Find where the given text appears and provide that cell's center as [x, y] coordinate. 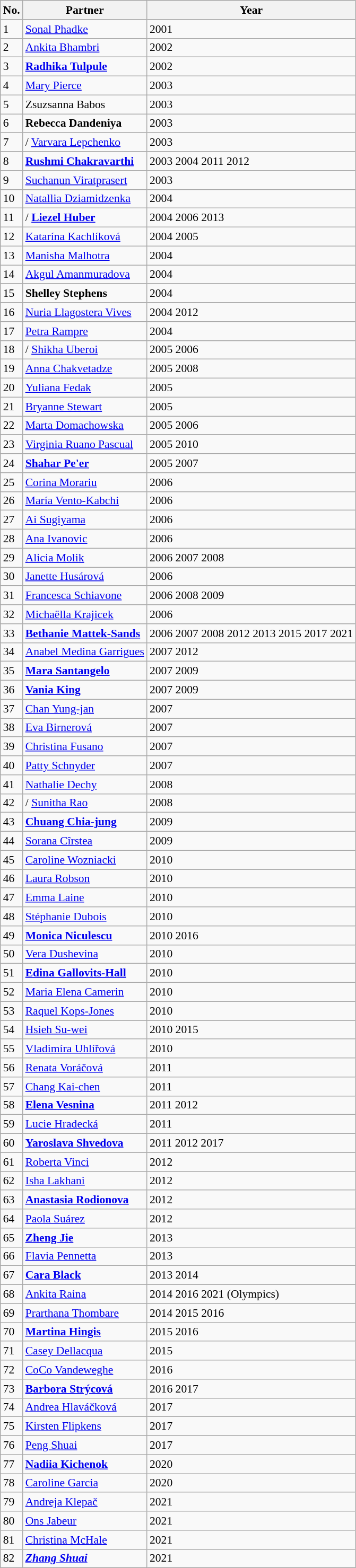
44 [12, 841]
Bethanie Mattek-Sands [85, 633]
Vladimíra Uhlířová [85, 1049]
2005 2007 [251, 463]
Andrea Hlaváčková [85, 1407]
2006 2008 2009 [251, 596]
5 [12, 104]
Casey Dellacqua [85, 1351]
Sonal Phadke [85, 29]
35 [12, 671]
32 [12, 614]
Maria Elena Camerin [85, 992]
41 [12, 785]
50 [12, 954]
52 [12, 992]
72 [12, 1370]
Bryanne Stewart [85, 407]
15 [12, 294]
27 [12, 520]
22 [12, 426]
Anna Chakvetadze [85, 369]
71 [12, 1351]
20 [12, 388]
Cara Black [85, 1275]
17 [12, 331]
Laura Robson [85, 879]
1 [12, 29]
Mara Santangelo [85, 671]
56 [12, 1068]
Roberta Vinci [85, 1162]
2004 2005 [251, 237]
Yaroslava Shvedova [85, 1143]
2014 2016 2021 (Olympics) [251, 1294]
2010 2015 [251, 1030]
Suchanun Viratprasert [85, 180]
23 [12, 445]
Christina McHale [85, 1540]
25 [12, 482]
Year [251, 10]
Hsieh Su-wei [85, 1030]
Monica Niculescu [85, 936]
51 [12, 973]
/ Sunitha Rao [85, 803]
Shahar Pe'er [85, 463]
67 [12, 1275]
65 [12, 1238]
6 [12, 124]
12 [12, 237]
Caroline Wozniacki [85, 860]
Alicia Molik [85, 558]
21 [12, 407]
Prarthana Thombare [85, 1313]
78 [12, 1483]
Chuang Chia-jung [85, 822]
Michaëlla Krajicek [85, 614]
68 [12, 1294]
46 [12, 879]
40 [12, 765]
Elena Vesnina [85, 1105]
Chang Kai-chen [85, 1087]
Janette Husárová [85, 577]
Sorana Cîrstea [85, 841]
Nadiia Kichenok [85, 1464]
66 [12, 1256]
62 [12, 1181]
2016 [251, 1370]
Rebecca Dandeniya [85, 124]
Anabel Medina Garrigues [85, 652]
16 [12, 312]
8 [12, 161]
42 [12, 803]
2006 2007 2008 2012 2013 2015 2017 2021 [251, 633]
Ana Ivanovic [85, 539]
Vania King [85, 690]
María Vento-Kabchi [85, 501]
30 [12, 577]
Emma Laine [85, 898]
2005 2010 [251, 445]
Barbora Strýcová [85, 1389]
11 [12, 218]
Manisha Malhotra [85, 256]
73 [12, 1389]
47 [12, 898]
2010 2016 [251, 936]
2005 2008 [251, 369]
29 [12, 558]
2004 2012 [251, 312]
Vera Dushevina [85, 954]
Isha Lakhani [85, 1181]
13 [12, 256]
Katarína Kachlíková [85, 237]
Ankita Raina [85, 1294]
2016 2017 [251, 1389]
77 [12, 1464]
54 [12, 1030]
Petra Rampre [85, 331]
Peng Shuai [85, 1446]
Nathalie Dechy [85, 785]
2004 2006 2013 [251, 218]
70 [12, 1332]
57 [12, 1087]
26 [12, 501]
74 [12, 1407]
43 [12, 822]
60 [12, 1143]
Martina Hingis [85, 1332]
38 [12, 728]
Andreja Klepač [85, 1502]
37 [12, 709]
75 [12, 1426]
Eva Birnerová [85, 728]
Caroline Garcia [85, 1483]
Zsuzsanna Babos [85, 104]
80 [12, 1521]
/ Varvara Lepchenko [85, 143]
14 [12, 275]
7 [12, 143]
/ Shikha Uberoi [85, 350]
33 [12, 633]
82 [12, 1558]
45 [12, 860]
28 [12, 539]
64 [12, 1219]
Yuliana Fedak [85, 388]
2003 2004 2011 2012 [251, 161]
Lucie Hradecká [85, 1124]
Radhika Tulpule [85, 67]
Marta Domachowska [85, 426]
9 [12, 180]
Zheng Jie [85, 1238]
/ Liezel Huber [85, 218]
58 [12, 1105]
Corina Morariu [85, 482]
49 [12, 936]
61 [12, 1162]
Ons Jabeur [85, 1521]
48 [12, 917]
Francesca Schiavone [85, 596]
69 [12, 1313]
24 [12, 463]
Renata Voráčová [85, 1068]
Akgul Amanmuradova [85, 275]
No. [12, 10]
34 [12, 652]
Rushmi Chakravarthi [85, 161]
36 [12, 690]
2 [12, 48]
Ai Sugiyama [85, 520]
CoCo Vandeweghe [85, 1370]
Anastasia Rodionova [85, 1200]
59 [12, 1124]
76 [12, 1446]
2007 2012 [251, 652]
Ankita Bhambri [85, 48]
10 [12, 199]
53 [12, 1011]
63 [12, 1200]
2001 [251, 29]
4 [12, 86]
3 [12, 67]
Chan Yung-jan [85, 709]
18 [12, 350]
Stéphanie Dubois [85, 917]
2011 2012 2017 [251, 1143]
Flavia Pennetta [85, 1256]
19 [12, 369]
79 [12, 1502]
Natallia Dziamidzenka [85, 199]
Zhang Shuai [85, 1558]
2014 2015 2016 [251, 1313]
Christina Fusano [85, 747]
Kirsten Flipkens [85, 1426]
2013 2014 [251, 1275]
Partner [85, 10]
2011 2012 [251, 1105]
Patty Schnyder [85, 765]
Virginia Ruano Pascual [85, 445]
81 [12, 1540]
Mary Pierce [85, 86]
Shelley Stephens [85, 294]
2015 [251, 1351]
2006 2007 2008 [251, 558]
Raquel Kops-Jones [85, 1011]
Paola Suárez [85, 1219]
Nuria Llagostera Vives [85, 312]
55 [12, 1049]
31 [12, 596]
Edina Gallovits-Hall [85, 973]
2015 2016 [251, 1332]
39 [12, 747]
